Output the (X, Y) coordinate of the center of the cell containing the given text.  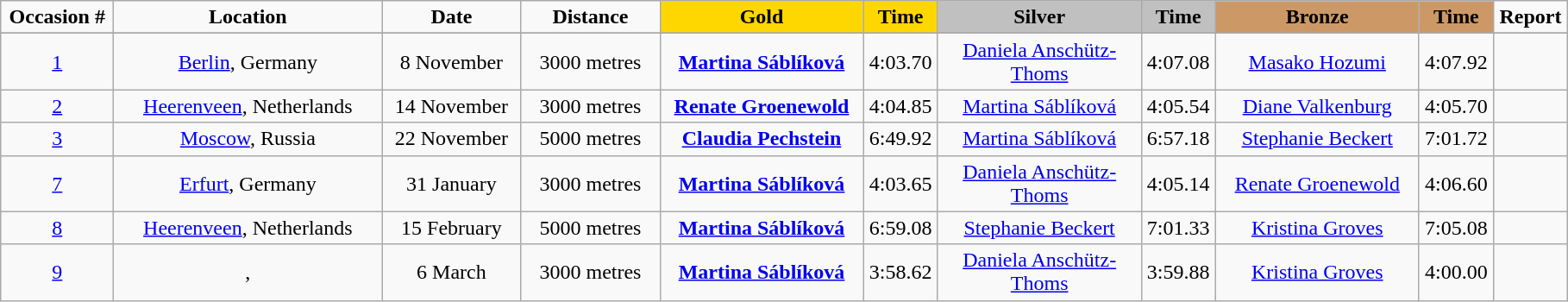
1 (57, 62)
4:05.14 (1178, 183)
3:59.88 (1178, 273)
4:03.65 (900, 183)
9 (57, 273)
Date (452, 17)
4:07.08 (1178, 62)
Masako Hozumi (1317, 62)
14 November (452, 106)
6:49.92 (900, 139)
7:05.08 (1456, 228)
Gold (762, 17)
4:03.70 (900, 62)
31 January (452, 183)
7:01.33 (1178, 228)
Berlin, Germany (248, 62)
Distance (590, 17)
4:00.00 (1456, 273)
7 (57, 183)
Erfurt, Germany (248, 183)
, (248, 273)
4:06.60 (1456, 183)
6:59.08 (900, 228)
22 November (452, 139)
Occasion # (57, 17)
3 (57, 139)
6:57.18 (1178, 139)
Moscow, Russia (248, 139)
Diane Valkenburg (1317, 106)
8 (57, 228)
15 February (452, 228)
3:58.62 (900, 273)
4:07.92 (1456, 62)
Bronze (1317, 17)
Claudia Pechstein (762, 139)
6 March (452, 273)
4:04.85 (900, 106)
2 (57, 106)
Silver (1039, 17)
Report (1530, 17)
4:05.70 (1456, 106)
7:01.72 (1456, 139)
4:05.54 (1178, 106)
Location (248, 17)
8 November (452, 62)
